Pinpoint the cell where the given text exists, returning its (X, Y) midpoint coordinate. 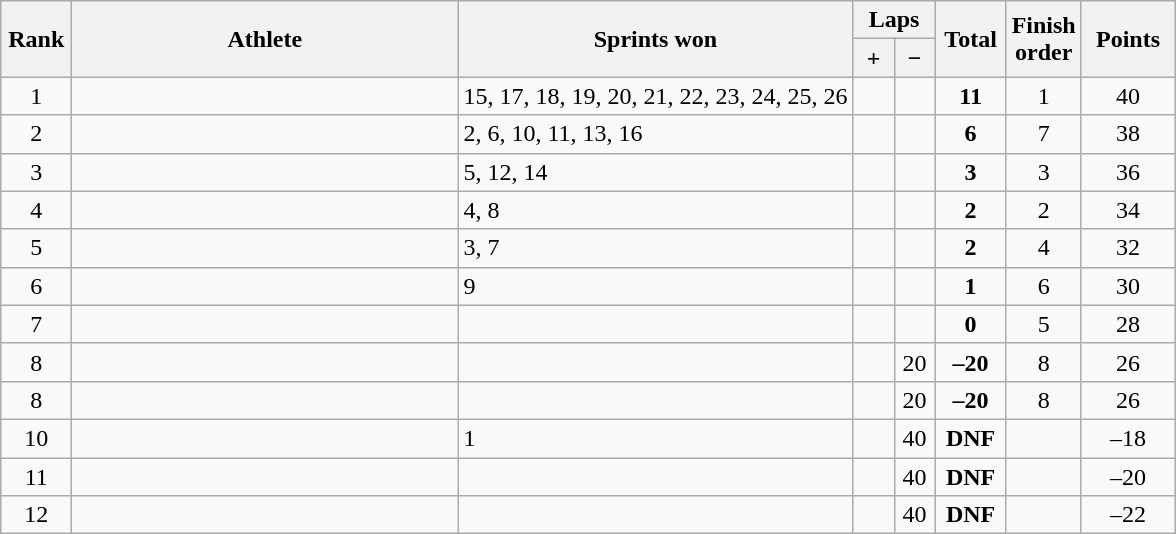
15, 17, 18, 19, 20, 21, 22, 23, 24, 25, 26 (656, 96)
10 (36, 438)
− (914, 58)
9 (656, 286)
Laps (894, 20)
+ (874, 58)
38 (1128, 134)
28 (1128, 324)
5, 12, 14 (656, 172)
34 (1128, 210)
Sprints won (656, 39)
Athlete (265, 39)
30 (1128, 286)
12 (36, 515)
0 (970, 324)
32 (1128, 248)
–18 (1128, 438)
Total (970, 39)
36 (1128, 172)
Points (1128, 39)
Finish order (1044, 39)
3, 7 (656, 248)
–22 (1128, 515)
4, 8 (656, 210)
2, 6, 10, 11, 13, 16 (656, 134)
Rank (36, 39)
